Locate the cell with the specified text and output its [X, Y] center coordinate. 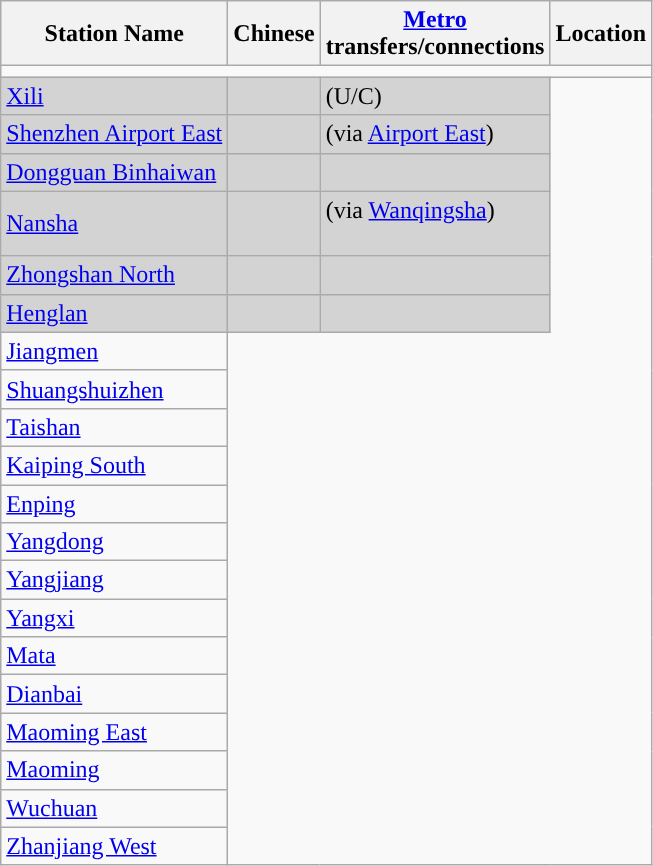
Yangjiang [114, 580]
Maoming East [114, 732]
Shuangshuizhen [114, 389]
(U/C) [435, 96]
(via Airport East) [435, 134]
Zhongshan North [114, 275]
Shenzhen Airport East [114, 134]
Dianbai [114, 694]
Maoming [114, 770]
Henglan [114, 313]
Zhanjiang West [114, 846]
Station Name [114, 34]
Location [601, 34]
(via Wanqingsha) [435, 224]
Kaiping South [114, 465]
Wuchuan [114, 808]
Nansha [114, 224]
Enping [114, 503]
Taishan [114, 427]
Mata [114, 656]
Dongguan Binhaiwan [114, 172]
Xili [114, 96]
Yangxi [114, 618]
Chinese [274, 34]
Jiangmen [114, 351]
Metrotransfers/connections [435, 34]
Yangdong [114, 542]
